Return [X, Y] of the center of cell containing provided text 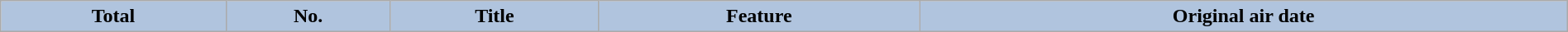
No. [308, 16]
Original air date [1244, 16]
Feature [759, 16]
Total [113, 16]
Title [495, 16]
